Return (x, y) of the center of cell containing provided text 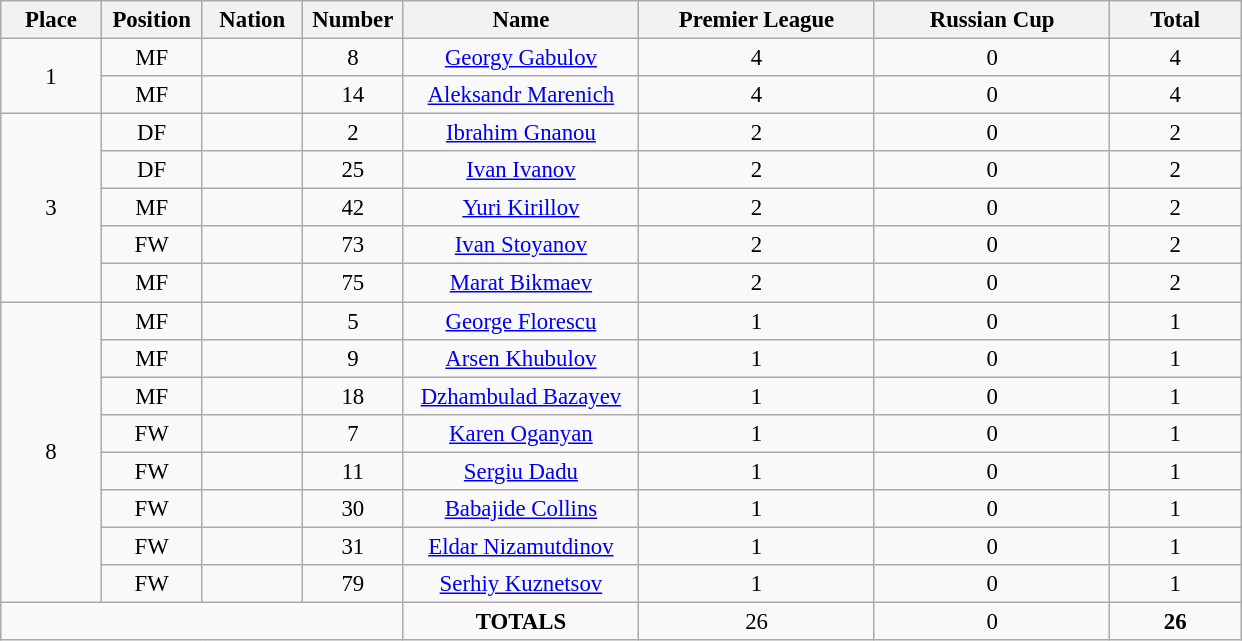
Karen Oganyan (521, 433)
79 (354, 584)
Ibrahim Gnanou (521, 133)
Eldar Nizamutdinov (521, 546)
5 (354, 321)
31 (354, 546)
Premier League (757, 20)
Nation (252, 20)
75 (354, 283)
TOTALS (521, 621)
George Florescu (521, 321)
Georgy Gabulov (521, 58)
42 (354, 208)
11 (354, 471)
Aleksandr Marenich (521, 95)
Sergiu Dadu (521, 471)
Ivan Ivanov (521, 170)
Yuri Kirillov (521, 208)
Position (152, 20)
30 (354, 509)
7 (354, 433)
Babajide Collins (521, 509)
Ivan Stoyanov (521, 245)
Serhiy Kuznetsov (521, 584)
3 (52, 208)
25 (354, 170)
Dzhambulad Bazayev (521, 396)
18 (354, 396)
Number (354, 20)
Arsen Khubulov (521, 358)
Place (52, 20)
73 (354, 245)
9 (354, 358)
Name (521, 20)
Total (1176, 20)
Russian Cup (992, 20)
14 (354, 95)
Marat Bikmaev (521, 283)
